Provide the [X, Y] coordinate of the cell's center where the given text is located.  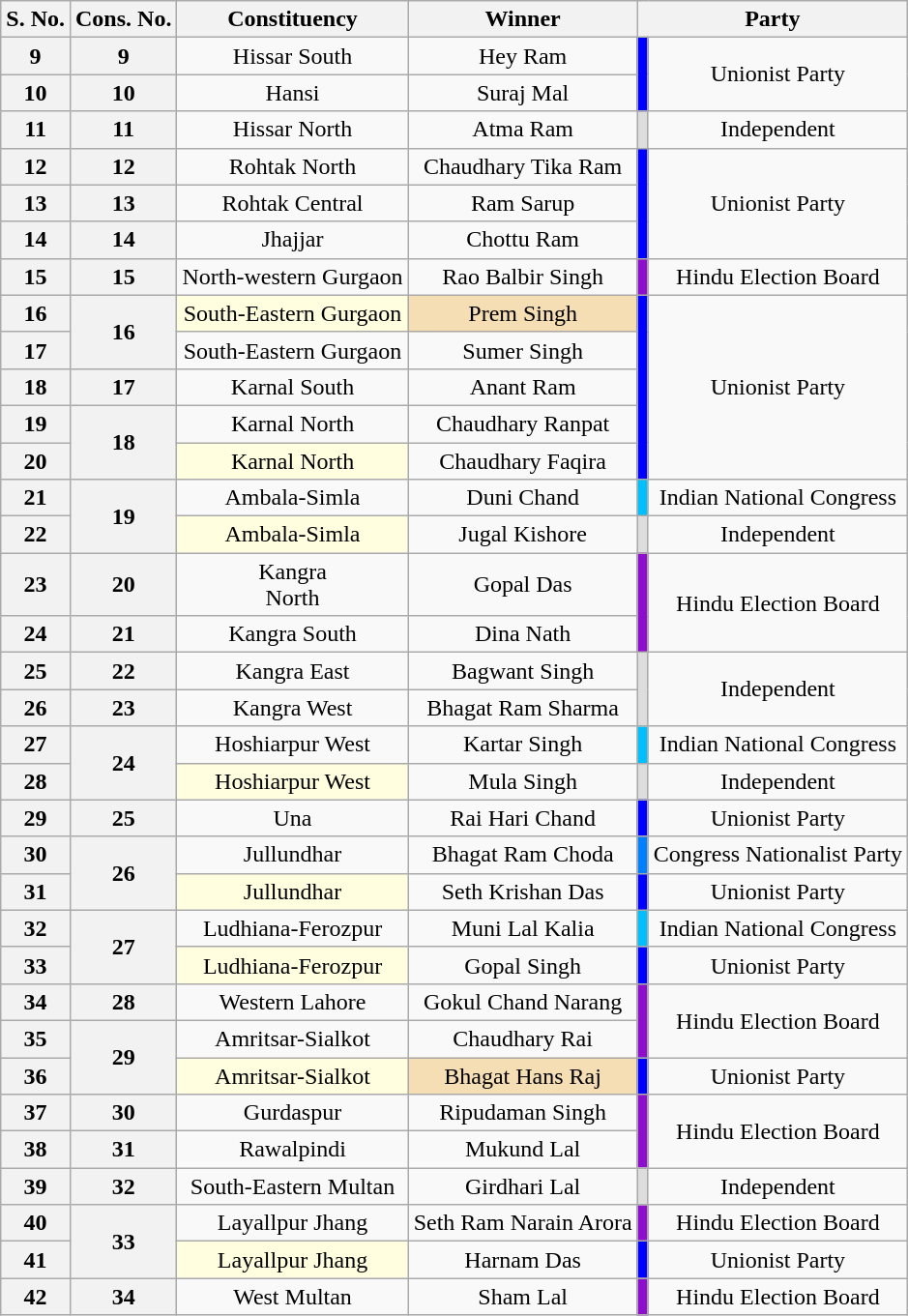
Hissar North [292, 130]
38 [36, 1150]
41 [36, 1260]
39 [36, 1186]
Mukund Lal [522, 1150]
35 [36, 1038]
Seth Ram Narain Arora [522, 1223]
Bhagat Ram Choda [522, 855]
Gokul Chand Narang [522, 1002]
Chaudhary Ranpat [522, 424]
Rawalpindi [292, 1150]
Suraj Mal [522, 93]
Kangra North [292, 584]
Western Lahore [292, 1002]
Kartar Singh [522, 745]
Seth Krishan Das [522, 892]
Prem Singh [522, 313]
Constituency [292, 19]
42 [36, 1297]
Kangra East [292, 671]
Rao Balbir Singh [522, 277]
Chaudhary Rai [522, 1038]
Rohtak North [292, 166]
Dina Nath [522, 634]
Bagwant Singh [522, 671]
North-western Gurgaon [292, 277]
Hey Ram [522, 56]
Hansi [292, 93]
Chaudhary Tika Ram [522, 166]
Bhagat Hans Raj [522, 1076]
Kangra South [292, 634]
Muni Lal Kalia [522, 928]
Rohtak Central [292, 203]
Gopal Das [522, 584]
Bhagat Ram Sharma [522, 708]
West Multan [292, 1297]
36 [36, 1076]
Chottu Ram [522, 240]
Duni Chand [522, 498]
Jhajjar [292, 240]
Una [292, 818]
Cons. No. [123, 19]
37 [36, 1113]
Jugal Kishore [522, 535]
Gopal Singh [522, 965]
Gurdaspur [292, 1113]
Anant Ram [522, 387]
Harnam Das [522, 1260]
Winner [522, 19]
Congress Nationalist Party [777, 855]
South-Eastern Multan [292, 1186]
Atma Ram [522, 130]
S. No. [36, 19]
Mula Singh [522, 781]
Sumer Singh [522, 350]
Girdhari Lal [522, 1186]
Kangra West [292, 708]
Hissar South [292, 56]
Rai Hari Chand [522, 818]
Ripudaman Singh [522, 1113]
40 [36, 1223]
Chaudhary Faqira [522, 461]
Party [772, 19]
Karnal South [292, 387]
Sham Lal [522, 1297]
Ram Sarup [522, 203]
